Determine the (X, Y) coordinate at the center of the cell enclosing the given text.  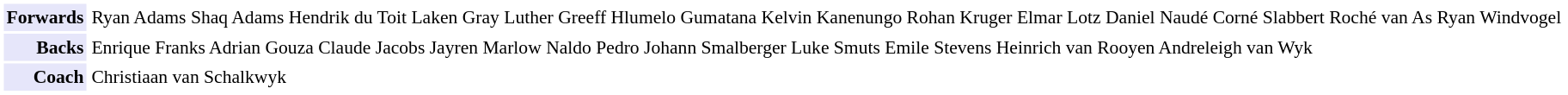
Forwards (45, 17)
Coach (45, 78)
Christiaan van Schalkwyk (826, 78)
Backs (45, 47)
Enrique Franks Adrian Gouza Claude Jacobs Jayren Marlow Naldo Pedro Johann Smalberger Luke Smuts Emile Stevens Heinrich van Rooyen Andreleigh van Wyk (826, 47)
